Scan for the cell matching the given text and deliver its [X, Y] coordinate at center. 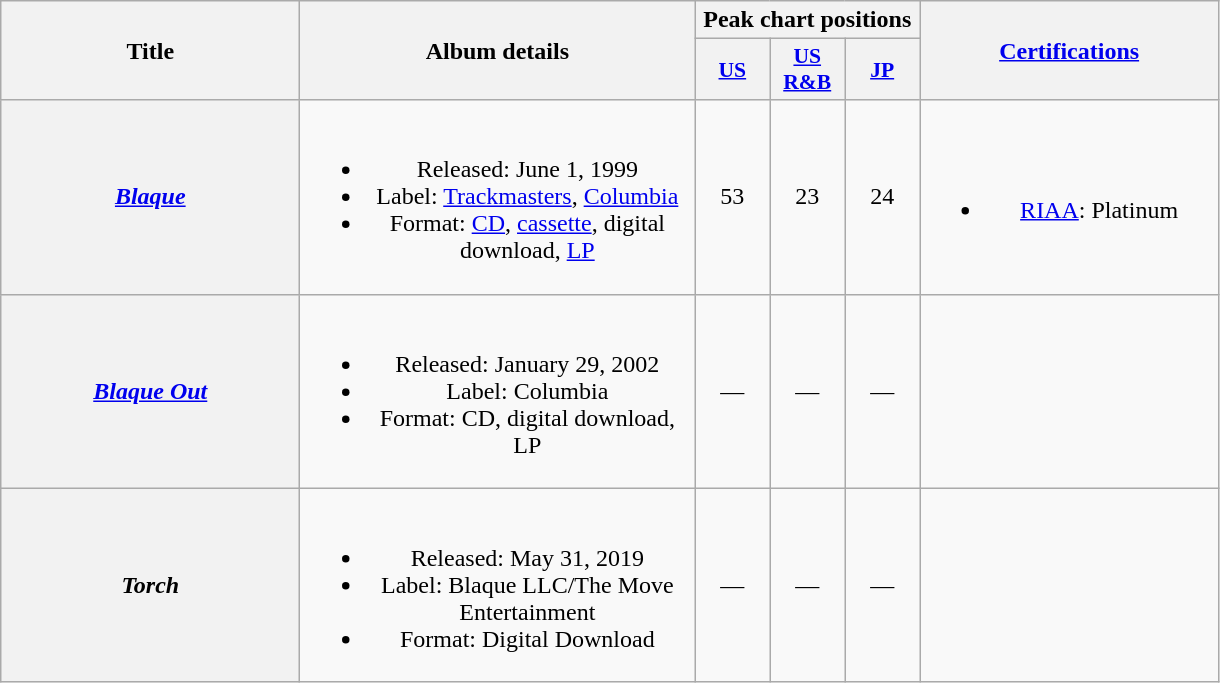
Blaque Out [150, 391]
53 [732, 197]
Title [150, 50]
Released: May 31, 2019Label: Blaque LLC/The Move EntertainmentFormat: Digital Download [498, 585]
23 [808, 197]
Peak chart positions [808, 20]
24 [882, 197]
US R&B [808, 70]
JP [882, 70]
Released: June 1, 1999Label: Trackmasters, ColumbiaFormat: CD, cassette, digital download, LP [498, 197]
US [732, 70]
Released: January 29, 2002Label: ColumbiaFormat: CD, digital download, LP [498, 391]
RIAA: Platinum [1070, 197]
Album details [498, 50]
Torch [150, 585]
Blaque [150, 197]
Certifications [1070, 50]
